Find where the given text appears and provide that cell's center as [X, Y] coordinate. 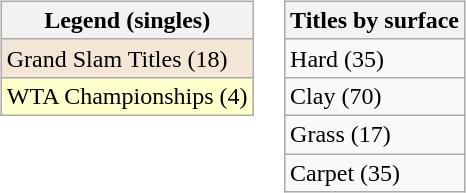
Grass (17) [375, 134]
Hard (35) [375, 58]
Legend (singles) [127, 20]
Carpet (35) [375, 173]
Titles by surface [375, 20]
Clay (70) [375, 96]
WTA Championships (4) [127, 96]
Grand Slam Titles (18) [127, 58]
